Locate the cell with the specified text and output its [x, y] center coordinate. 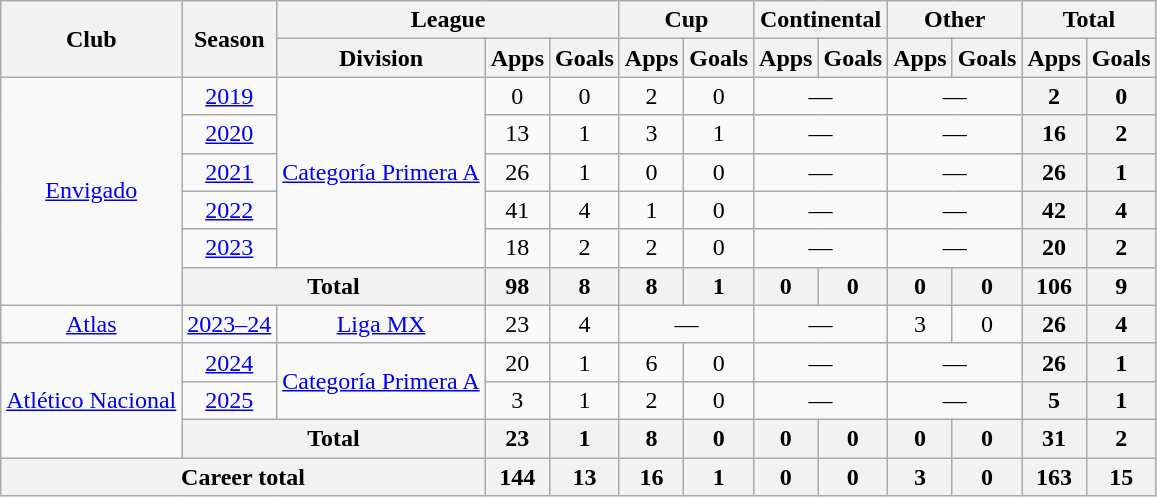
2021 [230, 172]
Liga MX [381, 324]
2022 [230, 210]
2020 [230, 134]
Division [381, 58]
98 [517, 286]
2025 [230, 400]
2019 [230, 96]
2023 [230, 248]
Club [92, 39]
Atlético Nacional [92, 400]
2023–24 [230, 324]
31 [1054, 438]
144 [517, 477]
163 [1054, 477]
Atlas [92, 324]
Other [955, 20]
15 [1121, 477]
Career total [243, 477]
6 [651, 362]
Cup [686, 20]
41 [517, 210]
Season [230, 39]
18 [517, 248]
Envigado [92, 191]
2024 [230, 362]
5 [1054, 400]
League [448, 20]
Continental [821, 20]
42 [1054, 210]
9 [1121, 286]
106 [1054, 286]
